Capture the cell that displays the provided text and extract its (x, y) central coordinate. 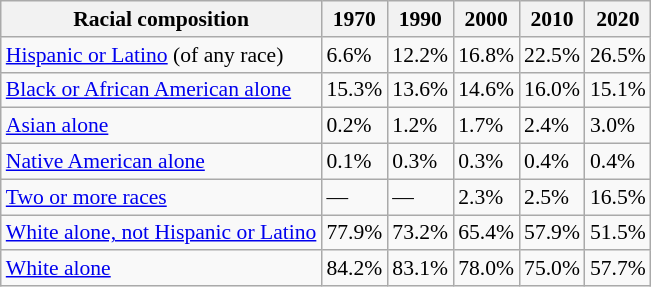
1.2% (420, 126)
15.1% (618, 90)
Hispanic or Latino (of any race) (162, 55)
73.2% (420, 233)
White alone (162, 269)
14.6% (486, 90)
57.9% (552, 233)
26.5% (618, 55)
Native American alone (162, 162)
15.3% (354, 90)
75.0% (552, 269)
13.6% (420, 90)
51.5% (618, 233)
77.9% (354, 233)
Racial composition (162, 19)
57.7% (618, 269)
3.0% (618, 126)
1.7% (486, 126)
65.4% (486, 233)
1990 (420, 19)
Black or African American alone (162, 90)
16.8% (486, 55)
2000 (486, 19)
2.4% (552, 126)
16.5% (618, 197)
Asian alone (162, 126)
6.6% (354, 55)
0.2% (354, 126)
White alone, not Hispanic or Latino (162, 233)
1970 (354, 19)
2.5% (552, 197)
84.2% (354, 269)
83.1% (420, 269)
Two or more races (162, 197)
2.3% (486, 197)
2010 (552, 19)
16.0% (552, 90)
0.1% (354, 162)
2020 (618, 19)
78.0% (486, 269)
22.5% (552, 55)
12.2% (420, 55)
